Capture the cell that displays the provided text and extract its (x, y) central coordinate. 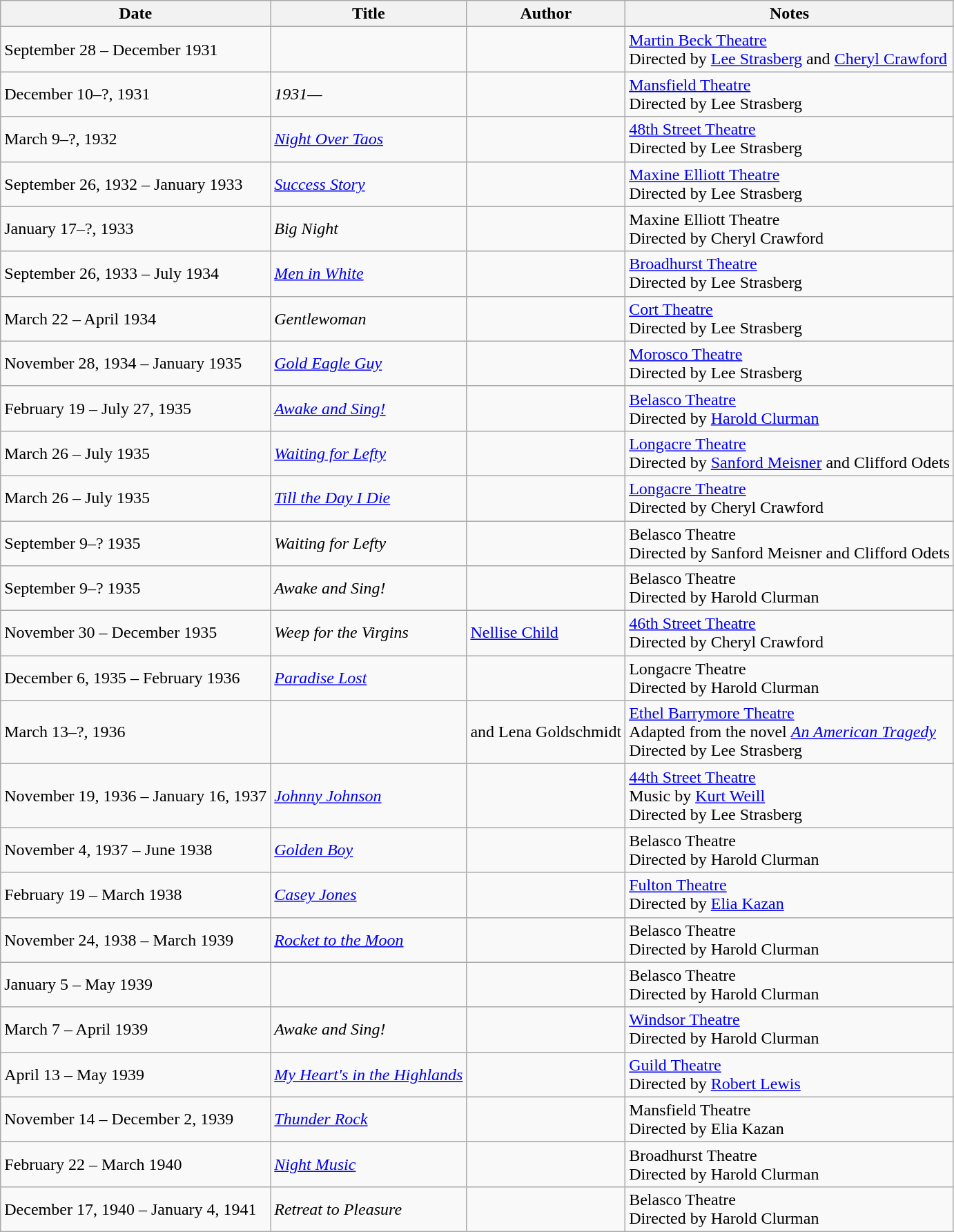
February 22 – March 1940 (135, 1164)
January 17–?, 1933 (135, 229)
Date (135, 14)
Longacre TheatreDirected by Sanford Meisner and Clifford Odets (790, 453)
September 26, 1933 – July 1934 (135, 273)
and Lena Goldschmidt (546, 732)
Golden Boy (369, 850)
Maxine Elliott TheatreDirected by Cheryl Crawford (790, 229)
Title (369, 14)
March 7 – April 1939 (135, 1030)
November 19, 1936 – January 16, 1937 (135, 796)
Broadhurst TheatreDirected by Lee Strasberg (790, 273)
Belasco TheatreDirected by Sanford Meisner and Clifford Odets (790, 542)
March 22 – April 1934 (135, 319)
Mansfield TheatreDirected by Lee Strasberg (790, 94)
Ethel Barrymore TheatreAdapted from the novel An American TragedyDirected by Lee Strasberg (790, 732)
Big Night (369, 229)
March 9–?, 1932 (135, 139)
Casey Jones (369, 894)
Guild TheatreDirected by Robert Lewis (790, 1074)
Success Story (369, 184)
Gold Eagle Guy (369, 363)
Maxine Elliott TheatreDirected by Lee Strasberg (790, 184)
February 19 – March 1938 (135, 894)
Men in White (369, 273)
Till the Day I Die (369, 498)
Retreat to Pleasure (369, 1209)
December 10–?, 1931 (135, 94)
Night Over Taos (369, 139)
November 14 – December 2, 1939 (135, 1119)
December 17, 1940 – January 4, 1941 (135, 1209)
Weep for the Virgins (369, 634)
December 6, 1935 – February 1936 (135, 678)
Fulton TheatreDirected by Elia Kazan (790, 894)
Thunder Rock (369, 1119)
Nellise Child (546, 634)
September 26, 1932 – January 1933 (135, 184)
44th Street TheatreMusic by Kurt WeillDirected by Lee Strasberg (790, 796)
January 5 – May 1939 (135, 984)
My Heart's in the Highlands (369, 1074)
Cort TheatreDirected by Lee Strasberg (790, 319)
Notes (790, 14)
November 24, 1938 – March 1939 (135, 940)
Martin Beck TheatreDirected by Lee Strasberg and Cheryl Crawford (790, 50)
Windsor TheatreDirected by Harold Clurman (790, 1030)
Rocket to the Moon (369, 940)
46th Street TheatreDirected by Cheryl Crawford (790, 634)
Author (546, 14)
November 28, 1934 – January 1935 (135, 363)
Night Music (369, 1164)
Paradise Lost (369, 678)
Longacre TheatreDirected by Harold Clurman (790, 678)
Broadhurst TheatreDirected by Harold Clurman (790, 1164)
Johnny Johnson (369, 796)
September 28 – December 1931 (135, 50)
1931— (369, 94)
March 13–?, 1936 (135, 732)
Morosco TheatreDirected by Lee Strasberg (790, 363)
Longacre TheatreDirected by Cheryl Crawford (790, 498)
Mansfield TheatreDirected by Elia Kazan (790, 1119)
February 19 – July 27, 1935 (135, 409)
48th Street TheatreDirected by Lee Strasberg (790, 139)
November 30 – December 1935 (135, 634)
November 4, 1937 – June 1938 (135, 850)
April 13 – May 1939 (135, 1074)
Gentlewoman (369, 319)
